Determine the [X, Y] coordinate at the center of the cell enclosing the given text.  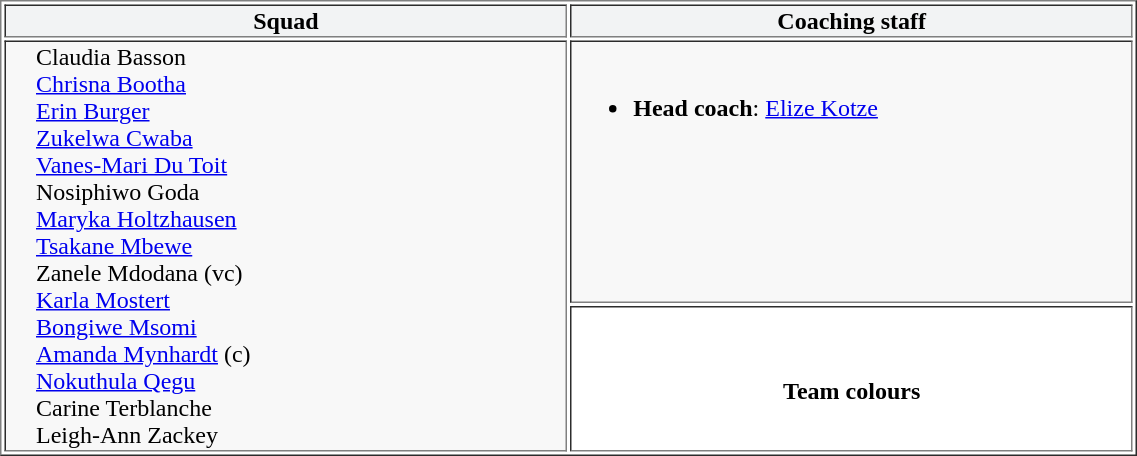
Coaching staff [852, 20]
Squad [286, 20]
Head coach: Elize Kotze [852, 171]
